Determine the (X, Y) coordinate at the center of the cell enclosing the given text.  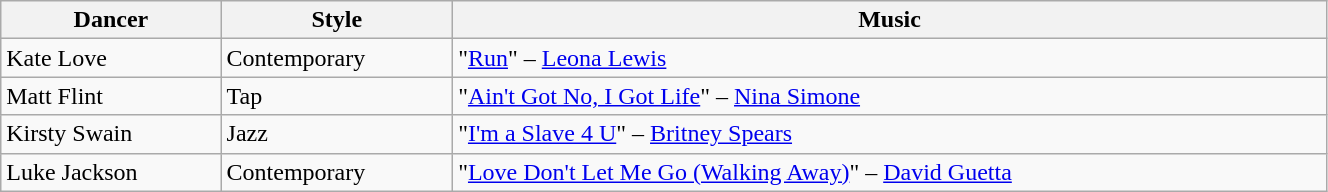
Tap (337, 96)
Kirsty Swain (111, 134)
Jazz (337, 134)
Music (890, 20)
Luke Jackson (111, 172)
"Ain't Got No, I Got Life" – Nina Simone (890, 96)
"Run" – Leona Lewis (890, 58)
"Love Don't Let Me Go (Walking Away)" – David Guetta (890, 172)
Kate Love (111, 58)
Matt Flint (111, 96)
Dancer (111, 20)
Style (337, 20)
"I'm a Slave 4 U" – Britney Spears (890, 134)
